Provide the [x, y] coordinate of the cell's center where the given text is located.  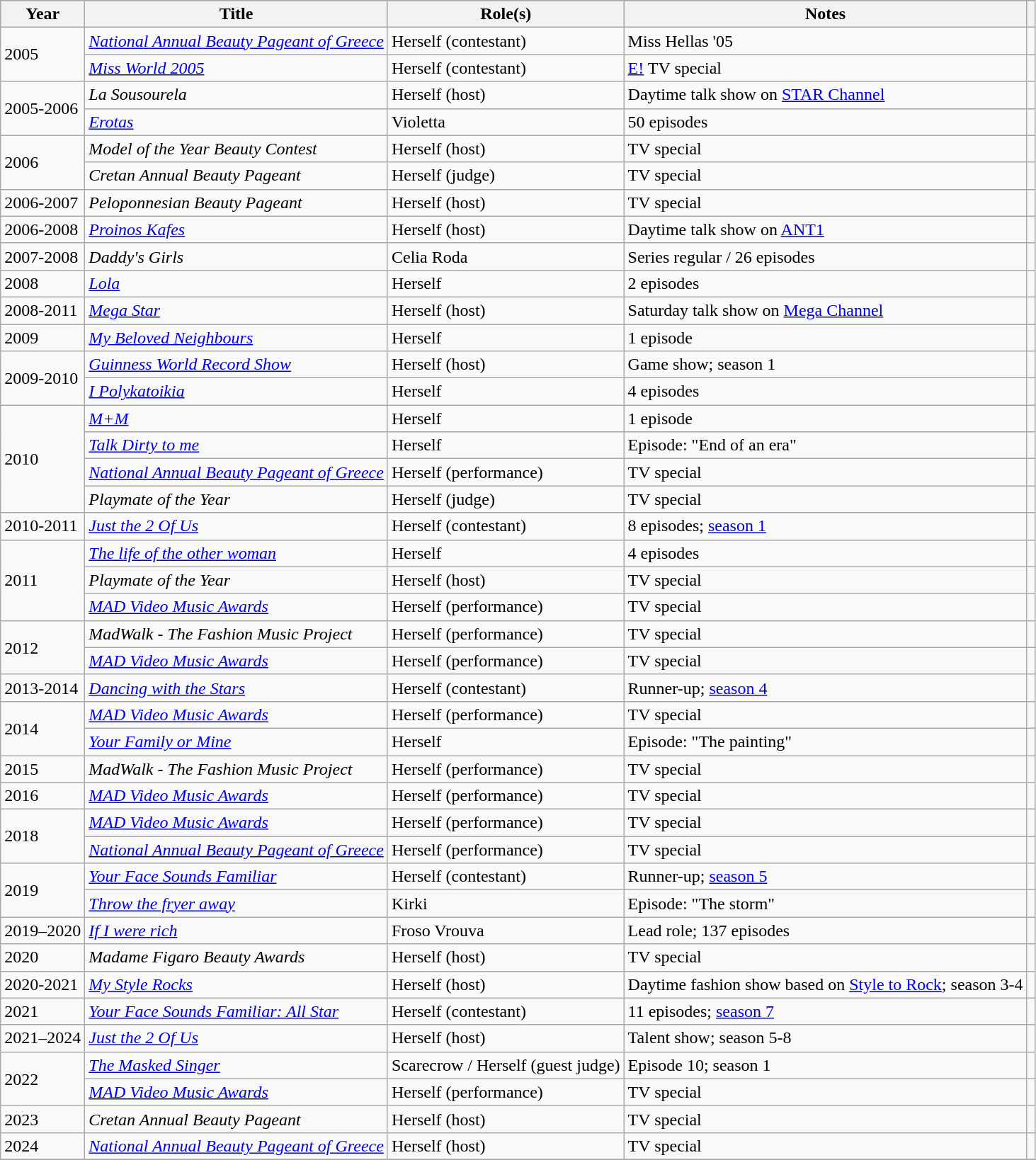
Dancing with the Stars [237, 688]
Peloponnesian Beauty Pageant [237, 203]
2020-2021 [42, 984]
Episode 10; season 1 [826, 1065]
2020 [42, 957]
Kirki [506, 904]
If I were rich [237, 931]
2015 [42, 768]
2006-2007 [42, 203]
Lead role; 137 episodes [826, 931]
Celia Roda [506, 256]
2005-2006 [42, 108]
Talent show; season 5-8 [826, 1038]
La Sousourela [237, 95]
Erotas [237, 122]
2006-2008 [42, 229]
2007-2008 [42, 256]
E! TV special [826, 68]
2019 [42, 890]
2 episodes [826, 283]
Model of the Year Beauty Contest [237, 149]
2012 [42, 647]
2009 [42, 338]
Series regular / 26 episodes [826, 256]
Daddy's Girls [237, 256]
Your Face Sounds Familiar [237, 877]
50 episodes [826, 122]
2008-2011 [42, 310]
Notes [826, 14]
Saturday talk show on Mega Channel [826, 310]
2010 [42, 459]
Your Face Sounds Familiar: All Star [237, 1011]
The Masked Singer [237, 1065]
Miss Hellas '05 [826, 41]
2022 [42, 1079]
Mega Star [237, 310]
2013-2014 [42, 688]
Froso Vrouva [506, 931]
2005 [42, 55]
Game show; season 1 [826, 365]
Miss World 2005 [237, 68]
Your Family or Mine [237, 741]
2011 [42, 580]
2024 [42, 1146]
Episode: "End of an era" [826, 445]
2010-2011 [42, 526]
2021 [42, 1011]
2019–2020 [42, 931]
Lola [237, 283]
Episode: "The storm" [826, 904]
Scarecrow / Herself (guest judge) [506, 1065]
11 episodes; season 7 [826, 1011]
Role(s) [506, 14]
My Style Rocks [237, 984]
Daytime talk show on STAR Channel [826, 95]
Title [237, 14]
Throw the fryer away [237, 904]
Daytime fashion show based on Style to Rock; season 3-4 [826, 984]
2023 [42, 1119]
2006 [42, 162]
2008 [42, 283]
Episode: "The painting" [826, 741]
2009-2010 [42, 378]
Daytime talk show on ANT1 [826, 229]
My Beloved Neighbours [237, 338]
2021–2024 [42, 1038]
2018 [42, 836]
Violetta [506, 122]
M+M [237, 419]
Year [42, 14]
Runner-up; season 4 [826, 688]
8 episodes; season 1 [826, 526]
Proinos Kafes [237, 229]
Guinness World Record Show [237, 365]
Madame Figaro Βeauty Awards [237, 957]
I Polykatoikia [237, 392]
Runner-up; season 5 [826, 877]
2014 [42, 728]
The life of the other woman [237, 553]
2016 [42, 796]
Talk Dirty to me [237, 445]
